Return the [x, y] coordinate for the center point of the cell that contains the specified text.  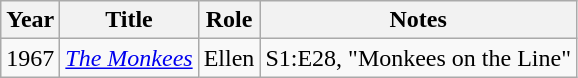
Role [229, 20]
Title [129, 20]
The Monkees [129, 58]
Year [30, 20]
Notes [418, 20]
1967 [30, 58]
Ellen [229, 58]
S1:E28, "Monkees on the Line" [418, 58]
